Find where the given text appears and provide that cell's center as [X, Y] coordinate. 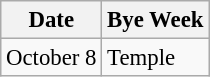
October 8 [52, 58]
Date [52, 20]
Bye Week [156, 20]
Temple [156, 58]
